Extract the [x, y] coordinate from the center of the cell holding the provided text.  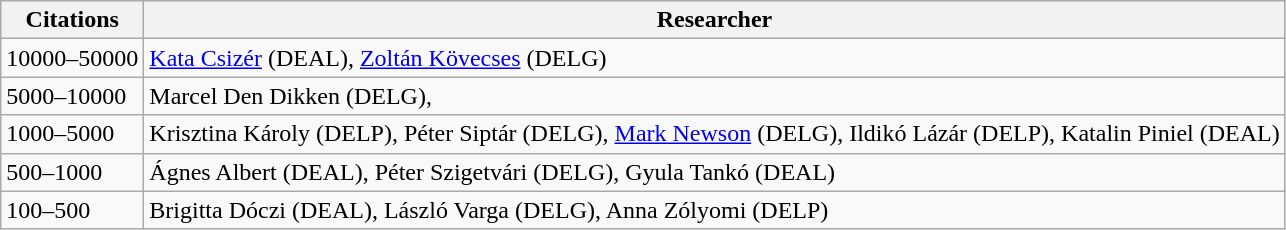
Researcher [714, 20]
1000–5000 [72, 134]
Marcel Den Dikken (DELG), [714, 96]
5000–10000 [72, 96]
Kata Csizér (DEAL), Zoltán Kövecses (DELG) [714, 58]
10000–50000 [72, 58]
Citations [72, 20]
Brigitta Dóczi (DEAL), László Varga (DELG), Anna Zólyomi (DELP) [714, 210]
Ágnes Albert (DEAL), Péter Szigetvári (DELG), Gyula Tankó (DEAL) [714, 172]
500–1000 [72, 172]
Krisztina Károly (DELP), Péter Siptár (DELG), Mark Newson (DELG), Ildikó Lázár (DELP), Katalin Piniel (DEAL) [714, 134]
100–500 [72, 210]
